Capture the cell that displays the provided text and extract its (x, y) central coordinate. 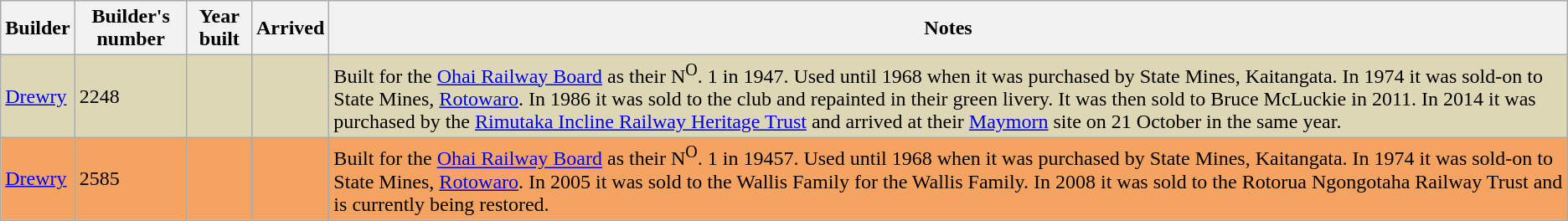
Builder (38, 28)
Arrived (290, 28)
Notes (948, 28)
Builder's number (131, 28)
Year built (219, 28)
2248 (131, 97)
2585 (131, 179)
